Search for the cell housing the specified text and yield its (X, Y) center coordinate. 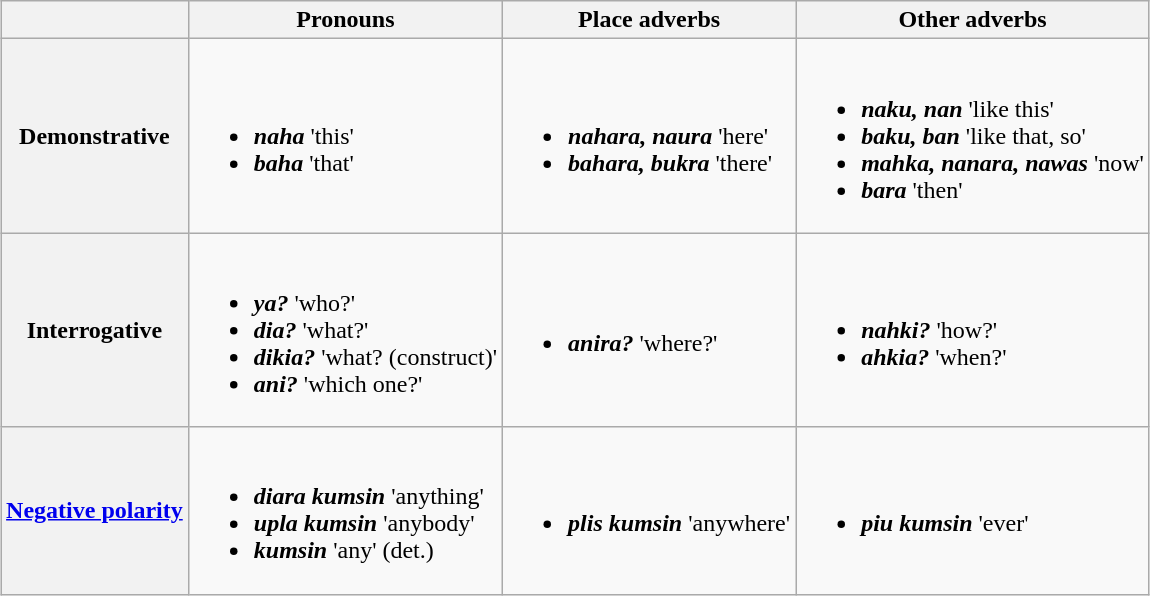
anira? 'where?' (650, 330)
nahara, naura 'here'bahara, bukra 'there' (650, 136)
plis kumsin 'anywhere' (650, 510)
Place adverbs (650, 20)
Other adverbs (973, 20)
piu kumsin 'ever' (973, 510)
Pronouns (345, 20)
nahki? 'how?'ahkia? 'when?' (973, 330)
Negative polarity (95, 510)
Demonstrative (95, 136)
ya? 'who?'dia? 'what?'dikia? 'what? (construct)'ani? 'which one?' (345, 330)
diara kumsin 'anything'upla kumsin 'anybody'kumsin 'any' (det.) (345, 510)
Interrogative (95, 330)
naku, nan 'like this'baku, ban 'like that, so'mahka, nanara, nawas 'now'bara 'then' (973, 136)
naha 'this'baha 'that' (345, 136)
